Return [X, Y] of the center of cell containing provided text 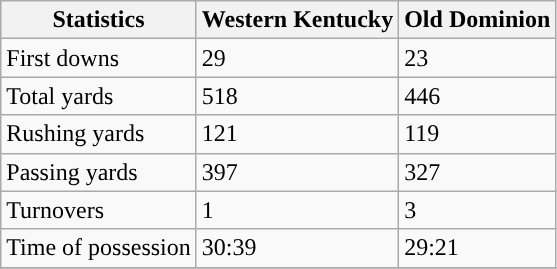
Passing yards [99, 172]
3 [478, 210]
Statistics [99, 20]
First downs [99, 58]
29:21 [478, 248]
Time of possession [99, 248]
Turnovers [99, 210]
Total yards [99, 96]
Old Dominion [478, 20]
1 [297, 210]
30:39 [297, 248]
29 [297, 58]
397 [297, 172]
327 [478, 172]
446 [478, 96]
Rushing yards [99, 134]
121 [297, 134]
518 [297, 96]
23 [478, 58]
119 [478, 134]
Western Kentucky [297, 20]
